For the text-containing cell, return its midpoint in (X, Y) coordinate format. 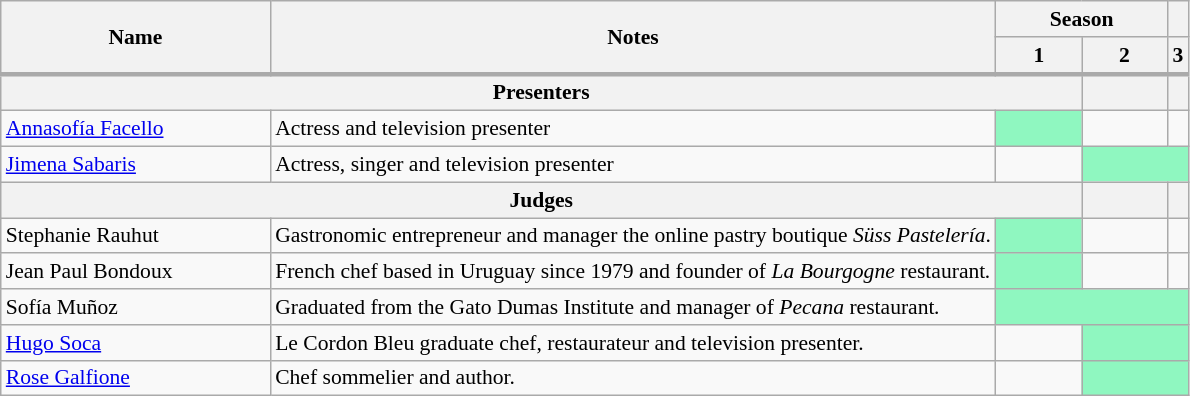
Jean Paul Bondoux (136, 272)
Name (136, 38)
Actress, singer and television presenter (633, 165)
Le Cordon Bleu graduate chef, restaurateur and television presenter. (633, 343)
Presenters (542, 92)
Graduated from the Gato Dumas Institute and manager of Pecana restaurant. (633, 307)
Jimena Sabaris (136, 165)
Season (1082, 19)
Notes (633, 38)
2 (1125, 56)
3 (1178, 56)
Rose Galfione (136, 378)
Actress and television presenter (633, 129)
Chef sommelier and author. (633, 378)
French chef based in Uruguay since 1979 and founder of La Bourgogne restaurant. (633, 272)
Hugo Soca (136, 343)
Sofía Muñoz (136, 307)
Gastronomic entrepreneur and manager the online pastry boutique Süss Pastelería. (633, 236)
Stephanie Rauhut (136, 236)
Judges (542, 200)
1 (1039, 56)
Annasofía Facello (136, 129)
